Determine the [x, y] coordinate at the center of the cell enclosing the given text.  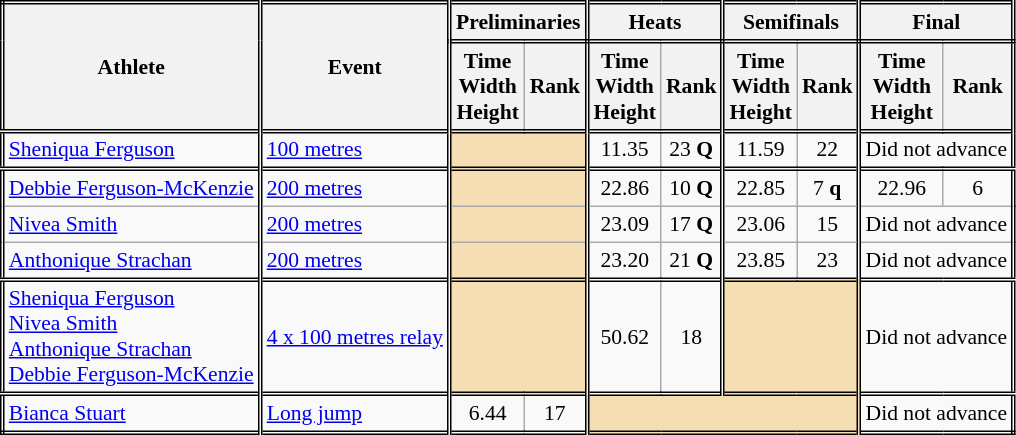
Athlete [131, 67]
Event [354, 67]
Long jump [354, 414]
4 x 100 metres relay [354, 336]
7 q [828, 188]
23.09 [624, 225]
100 metres [354, 150]
17 Q [692, 225]
50.62 [624, 336]
23 [828, 260]
Sheniqua Ferguson [131, 150]
10 Q [692, 188]
Bianca Stuart [131, 414]
6.44 [488, 414]
22 [828, 150]
Debbie Ferguson-McKenzie [131, 188]
6 [978, 188]
Final [936, 22]
Sheniqua FergusonNivea SmithAnthonique StrachanDebbie Ferguson-McKenzie [131, 336]
23.06 [760, 225]
22.96 [901, 188]
21 Q [692, 260]
15 [828, 225]
23.20 [624, 260]
18 [692, 336]
22.85 [760, 188]
11.35 [624, 150]
Anthonique Strachan [131, 260]
Nivea Smith [131, 225]
17 [556, 414]
Preliminaries [518, 22]
Heats [655, 22]
Semifinals [791, 22]
11.59 [760, 150]
23.85 [760, 260]
23 Q [692, 150]
22.86 [624, 188]
